Output the [X, Y] coordinate of the center of the cell containing the given text.  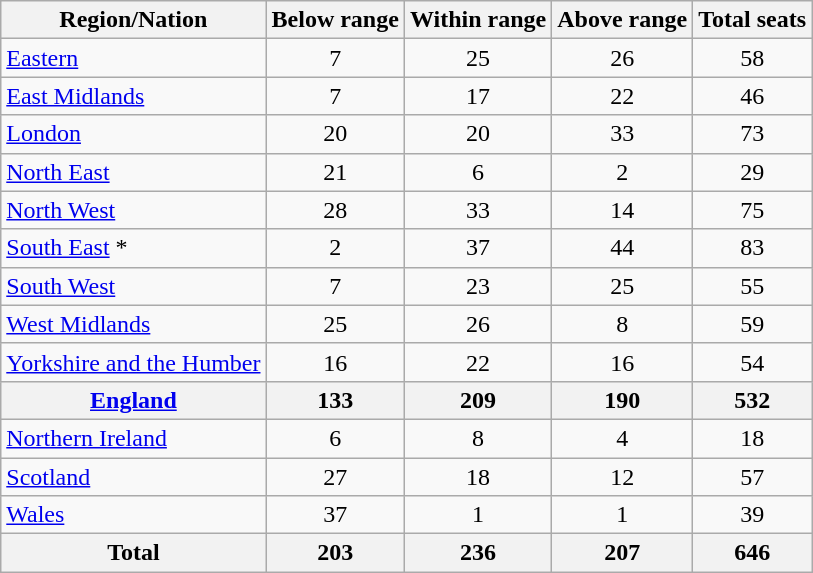
4 [622, 438]
46 [752, 96]
21 [335, 172]
South East * [134, 248]
Eastern [134, 58]
14 [622, 210]
Total [134, 553]
Above range [622, 20]
28 [335, 210]
Wales [134, 515]
207 [622, 553]
Scotland [134, 477]
73 [752, 134]
East Midlands [134, 96]
Northern Ireland [134, 438]
17 [478, 96]
58 [752, 58]
12 [622, 477]
27 [335, 477]
133 [335, 400]
39 [752, 515]
646 [752, 553]
44 [622, 248]
190 [622, 400]
55 [752, 286]
Below range [335, 20]
57 [752, 477]
South West [134, 286]
North East [134, 172]
North West [134, 210]
England [134, 400]
203 [335, 553]
23 [478, 286]
Yorkshire and the Humber [134, 362]
59 [752, 324]
Region/Nation [134, 20]
Within range [478, 20]
532 [752, 400]
209 [478, 400]
West Midlands [134, 324]
London [134, 134]
Total seats [752, 20]
83 [752, 248]
236 [478, 553]
54 [752, 362]
29 [752, 172]
75 [752, 210]
